For the text-containing cell, return its midpoint in [X, Y] coordinate format. 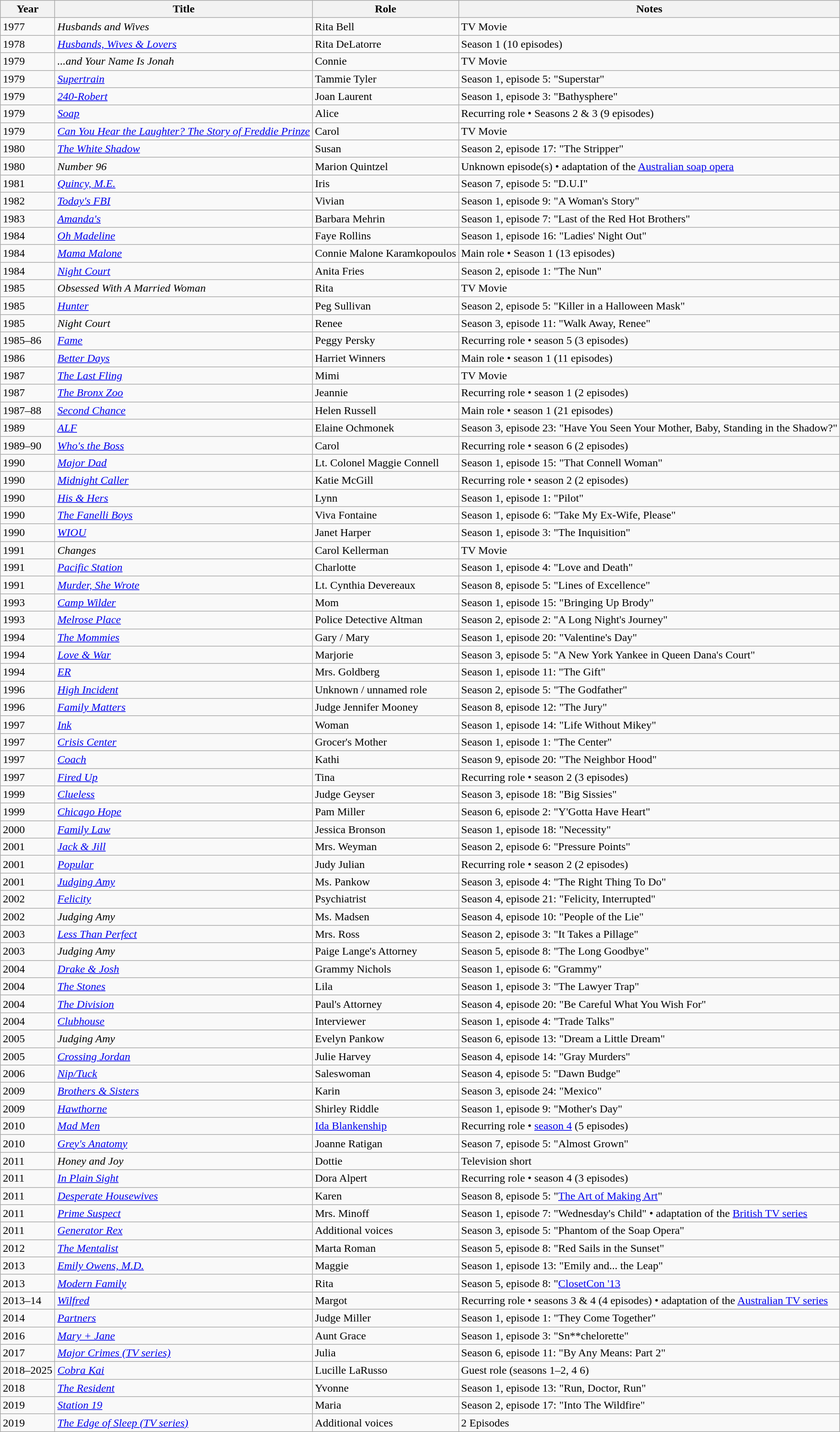
Can You Hear the Laughter? The Story of Freddie Prinze [184, 131]
Today's FBI [184, 201]
Season 2, episode 1: "The Nun" [649, 271]
Maggie [386, 1266]
Season 6, episode 11: "By Any Means: Part 2" [649, 1353]
Amanda's [184, 219]
In Plain Sight [184, 1178]
Season 8, episode 5: "The Art of Making Art" [649, 1196]
Fame [184, 341]
Love & War [184, 655]
Maria [386, 1405]
Husbands and Wives [184, 27]
Season 3, episode 18: "Big Sissies" [649, 795]
1985–86 [27, 341]
Mrs. Ross [386, 934]
Ms. Pankow [386, 882]
Joanne Ratigan [386, 1144]
Mad Men [184, 1126]
Midnight Caller [184, 480]
Guest role (seasons 1–2, 4 6) [649, 1371]
Clueless [184, 795]
Cobra Kai [184, 1371]
Season 1, episode 3: "The Lawyer Trap" [649, 986]
Lucille LaRusso [386, 1371]
Season 5, episode 8: "ClosetCon '13 [649, 1283]
Wilfred [184, 1300]
Station 19 [184, 1405]
Number 96 [184, 166]
Clubhouse [184, 1021]
Police Detective Altman [386, 620]
Supertrain [184, 79]
Hawthorne [184, 1109]
Judge Jennifer Mooney [386, 707]
Season 3, episode 5: "A New York Yankee in Queen Dana's Court" [649, 655]
Mrs. Minoff [386, 1213]
Season 2, episode 5: "Killer in a Halloween Mask" [649, 306]
Season 3, episode 5: "Phantom of the Soap Opera" [649, 1231]
Desperate Housewives [184, 1196]
Connie Malone Karamkopoulos [386, 254]
Helen Russell [386, 410]
Major Dad [184, 463]
Season 1, episode 6: "Grammy" [649, 969]
Quincy, M.E. [184, 183]
Less Than Perfect [184, 934]
Jeannie [386, 393]
Grocer's Mother [386, 742]
Title [184, 9]
1989–90 [27, 445]
Season 1, episode 6: "Take My Ex-Wife, Please" [649, 515]
Prime Suspect [184, 1213]
Main role • season 1 (21 episodes) [649, 410]
Season 1, episode 15: "Bringing Up Brody" [649, 603]
The Mentalist [184, 1248]
Ms. Madsen [386, 917]
Rita Bell [386, 27]
Season 1, episode 18: "Necessity" [649, 829]
The Resident [184, 1388]
Season 7, episode 5: "Almost Grown" [649, 1144]
The Division [184, 1004]
Oh Madeline [184, 236]
Tammie Tyler [386, 79]
Faye Rollins [386, 236]
Season 1, episode 16: "Ladies' Night Out" [649, 236]
Obsessed With A Married Woman [184, 288]
Recurring role • season 2 (3 episodes) [649, 777]
Season 4, episode 14: "Gray Murders" [649, 1056]
Season 1, episode 3: "The Inquisition" [649, 533]
Season 2, episode 17: "The Stripper" [649, 149]
Connie [386, 61]
Marta Roman [386, 1248]
Modern Family [184, 1283]
Season 5, episode 8: "The Long Goodbye" [649, 951]
Season 6, episode 2: "Y'Gotta Have Heart" [649, 812]
2018–2025 [27, 1371]
Pam Miller [386, 812]
Ida Blankenship [386, 1126]
Season 1, episode 1: "The Center" [649, 742]
ER [184, 672]
Season 6, episode 13: "Dream a Little Dream" [649, 1039]
Recurring role • season 4 (5 episodes) [649, 1126]
Susan [386, 149]
2012 [27, 1248]
Season 1, episode 1: "Pilot" [649, 498]
Season 1, episode 5: "Superstar" [649, 79]
Generator Rex [184, 1231]
Dottie [386, 1161]
Iris [386, 183]
Grammy Nichols [386, 969]
Mrs. Goldberg [386, 672]
1977 [27, 27]
1978 [27, 44]
Hunter [184, 306]
Paul's Attorney [386, 1004]
Chicago Hope [184, 812]
Brothers & Sisters [184, 1091]
The Bronx Zoo [184, 393]
Drake & Josh [184, 969]
The White Shadow [184, 149]
Unknown / unnamed role [386, 690]
Jack & Jill [184, 847]
Season 5, episode 8: "Red Sails in the Sunset" [649, 1248]
Peg Sullivan [386, 306]
Elaine Ochmonek [386, 428]
Alice [386, 114]
Coach [184, 759]
Carol Kellerman [386, 550]
1982 [27, 201]
Saleswoman [386, 1074]
Popular [184, 864]
Season 1, episode 15: "That Connell Woman" [649, 463]
Margot [386, 1300]
Season 8, episode 5: "Lines of Excellence" [649, 585]
240-Robert [184, 96]
Year [27, 9]
Season 2, episode 2: "A Long Night's Journey" [649, 620]
Judge Miller [386, 1318]
Recurring role • season 6 (2 episodes) [649, 445]
The Mommies [184, 637]
Season 1 (10 episodes) [649, 44]
The Stones [184, 986]
The Edge of Sleep (TV series) [184, 1423]
Judge Geyser [386, 795]
Season 1, episode 14: "Life Without Mikey" [649, 724]
2006 [27, 1074]
Renee [386, 323]
Honey and Joy [184, 1161]
Family Matters [184, 707]
Jessica Bronson [386, 829]
Soap [184, 114]
Mary + Jane [184, 1336]
Kathi [386, 759]
ALF [184, 428]
2013–14 [27, 1300]
2014 [27, 1318]
Season 1, episode 4: "Trade Talks" [649, 1021]
Peggy Persky [386, 341]
2016 [27, 1336]
Unknown episode(s) • adaptation of the Australian soap opera [649, 166]
Psychiatrist [386, 899]
...and Your Name Is Jonah [184, 61]
Evelyn Pankow [386, 1039]
Barbara Mehrin [386, 219]
Mrs. Weyman [386, 847]
Changes [184, 550]
Season 2, episode 3: "It Takes a Pillage" [649, 934]
Season 1, episode 4: "Love and Death" [649, 568]
2 Episodes [649, 1423]
Murder, She Wrote [184, 585]
Better Days [184, 358]
Television short [649, 1161]
Season 8, episode 12: "The Jury" [649, 707]
1983 [27, 219]
1986 [27, 358]
Season 1, episode 20: "Valentine's Day" [649, 637]
Season 9, episode 20: "The Neighbor Hood" [649, 759]
Melrose Place [184, 620]
Mom [386, 603]
Joan Laurent [386, 96]
Season 1, episode 13: "Run, Doctor, Run" [649, 1388]
The Fanelli Boys [184, 515]
Partners [184, 1318]
WIOU [184, 533]
Julie Harvey [386, 1056]
Tina [386, 777]
Season 1, episode 3: "Sn**chelorette" [649, 1336]
Marjorie [386, 655]
Main role • season 1 (11 episodes) [649, 358]
Mama Malone [184, 254]
Emily Owens, M.D. [184, 1266]
Season 1, episode 9: "Mother's Day" [649, 1109]
Karen [386, 1196]
Nip/Tuck [184, 1074]
1981 [27, 183]
Mimi [386, 376]
Woman [386, 724]
Season 1, episode 1: "They Come Together" [649, 1318]
Crisis Center [184, 742]
Season 2, episode 17: "Into The Wildfire" [649, 1405]
Janet Harper [386, 533]
Yvonne [386, 1388]
Pacific Station [184, 568]
Katie McGill [386, 480]
Season 3, episode 11: "Walk Away, Renee" [649, 323]
Season 3, episode 4: "The Right Thing To Do" [649, 882]
Season 4, episode 10: "People of the Lie" [649, 917]
Notes [649, 9]
Family Law [184, 829]
Season 1, episode 3: "Bathysphere" [649, 96]
Season 4, episode 20: "Be Careful What You Wish For" [649, 1004]
Main role • Season 1 (13 episodes) [649, 254]
Recurring role • Seasons 2 & 3 (9 episodes) [649, 114]
Season 1, episode 7: "Last of the Red Hot Brothers" [649, 219]
Recurring role • season 1 (2 episodes) [649, 393]
Season 1, episode 9: "A Woman's Story" [649, 201]
Felicity [184, 899]
Judy Julian [386, 864]
Season 7, episode 5: "D.U.I" [649, 183]
1987–88 [27, 410]
Lila [386, 986]
Season 1, episode 13: "Emily and... the Leap" [649, 1266]
Lt. Colonel Maggie Connell [386, 463]
Season 2, episode 5: "The Godfather" [649, 690]
His & Hers [184, 498]
Interviewer [386, 1021]
Julia [386, 1353]
Paige Lange's Attorney [386, 951]
1989 [27, 428]
Who's the Boss [184, 445]
Major Crimes (TV series) [184, 1353]
Aunt Grace [386, 1336]
2018 [27, 1388]
Charlotte [386, 568]
Dora Alpert [386, 1178]
The Last Fling [184, 376]
Crossing Jordan [184, 1056]
High Incident [184, 690]
Vivian [386, 201]
Camp Wilder [184, 603]
Husbands, Wives & Lovers [184, 44]
Grey's Anatomy [184, 1144]
Rita DeLatorre [386, 44]
Recurring role • season 4 (3 episodes) [649, 1178]
Recurring role • seasons 3 & 4 (4 episodes) • adaptation of the Australian TV series [649, 1300]
Viva Fontaine [386, 515]
Recurring role • season 5 (3 episodes) [649, 341]
2000 [27, 829]
Season 2, episode 6: "Pressure Points" [649, 847]
Harriet Winners [386, 358]
Season 3, episode 23: "Have You Seen Your Mother, Baby, Standing in the Shadow?" [649, 428]
Marion Quintzel [386, 166]
2017 [27, 1353]
Season 1, episode 7: "Wednesday's Child" • adaptation of the British TV series [649, 1213]
Ink [184, 724]
Second Chance [184, 410]
Role [386, 9]
Season 4, episode 21: "Felicity, Interrupted" [649, 899]
Shirley Riddle [386, 1109]
Karin [386, 1091]
Season 1, episode 11: "The Gift" [649, 672]
Season 3, episode 24: "Mexico" [649, 1091]
Anita Fries [386, 271]
Lt. Cynthia Devereaux [386, 585]
Season 4, episode 5: "Dawn Budge" [649, 1074]
Gary / Mary [386, 637]
Lynn [386, 498]
Fired Up [184, 777]
